Search for the cell housing the specified text and yield its [X, Y] center coordinate. 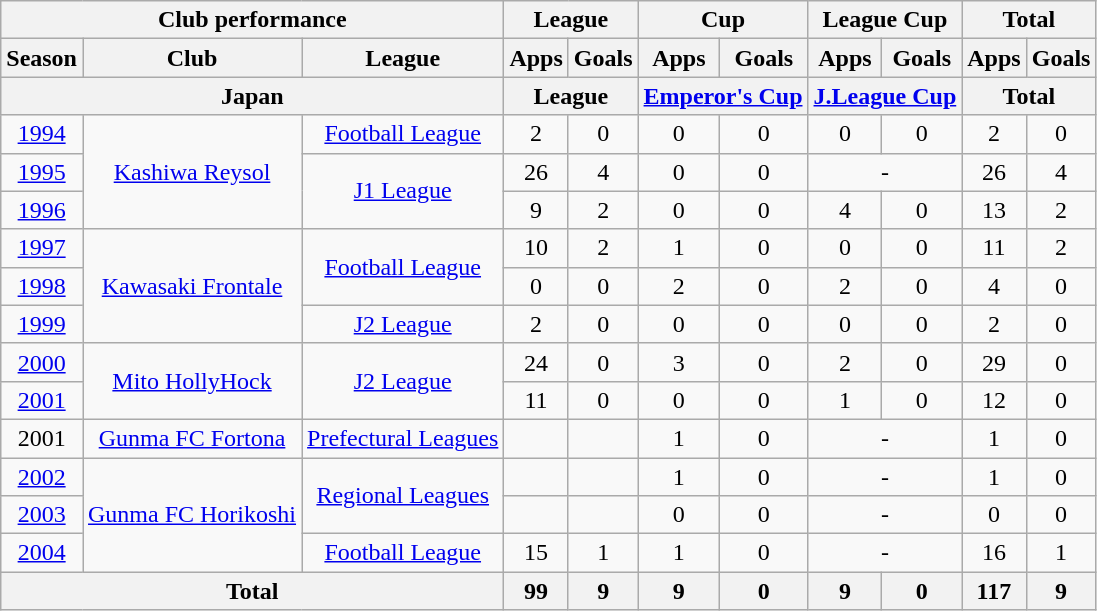
1994 [42, 134]
Japan [252, 96]
Kashiwa Reysol [192, 172]
117 [994, 591]
12 [994, 400]
League Cup [885, 20]
2000 [42, 362]
Mito HollyHock [192, 381]
Gunma FC Fortona [192, 438]
Cup [723, 20]
Club [192, 58]
1995 [42, 172]
13 [994, 210]
Emperor's Cup [723, 96]
10 [536, 248]
J1 League [403, 191]
99 [536, 591]
Kawasaki Frontale [192, 286]
1998 [42, 286]
2002 [42, 477]
1996 [42, 210]
16 [994, 553]
2004 [42, 553]
Season [42, 58]
J.League Cup [885, 96]
1999 [42, 324]
29 [994, 362]
3 [679, 362]
2003 [42, 515]
Gunma FC Horikoshi [192, 515]
1997 [42, 248]
Regional Leagues [403, 496]
24 [536, 362]
15 [536, 553]
Club performance [252, 20]
Prefectural Leagues [403, 438]
